Identify which cell holds the provided text, then report its (X, Y) central coordinate. 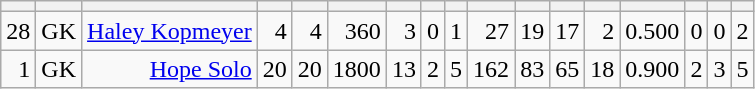
83 (532, 69)
360 (356, 31)
Haley Kopmeyer (170, 31)
162 (492, 69)
1800 (356, 69)
27 (492, 31)
19 (532, 31)
Hope Solo (170, 69)
0.900 (652, 69)
13 (404, 69)
0.500 (652, 31)
18 (602, 69)
17 (568, 31)
28 (18, 31)
65 (568, 69)
